Pinpoint the cell where the given text exists, returning its [X, Y] midpoint coordinate. 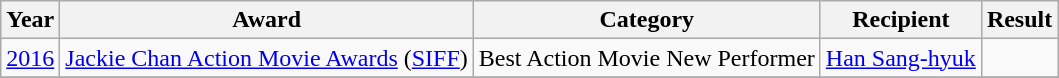
Award [267, 20]
Category [646, 20]
Jackie Chan Action Movie Awards (SIFF) [267, 58]
Result [1019, 20]
Han Sang-hyuk [900, 58]
2016 [30, 58]
Year [30, 20]
Best Action Movie New Performer [646, 58]
Recipient [900, 20]
